Identify which cell holds the provided text, then report its (x, y) central coordinate. 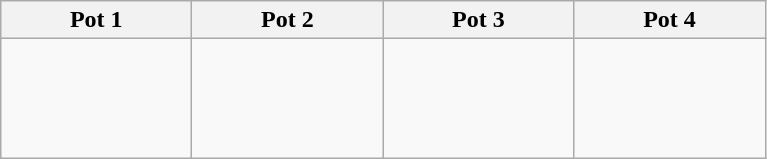
Pot 1 (96, 20)
Pot 4 (670, 20)
Pot 3 (478, 20)
Pot 2 (288, 20)
